Provide the (X, Y) coordinate of the cell's center where the given text is located.  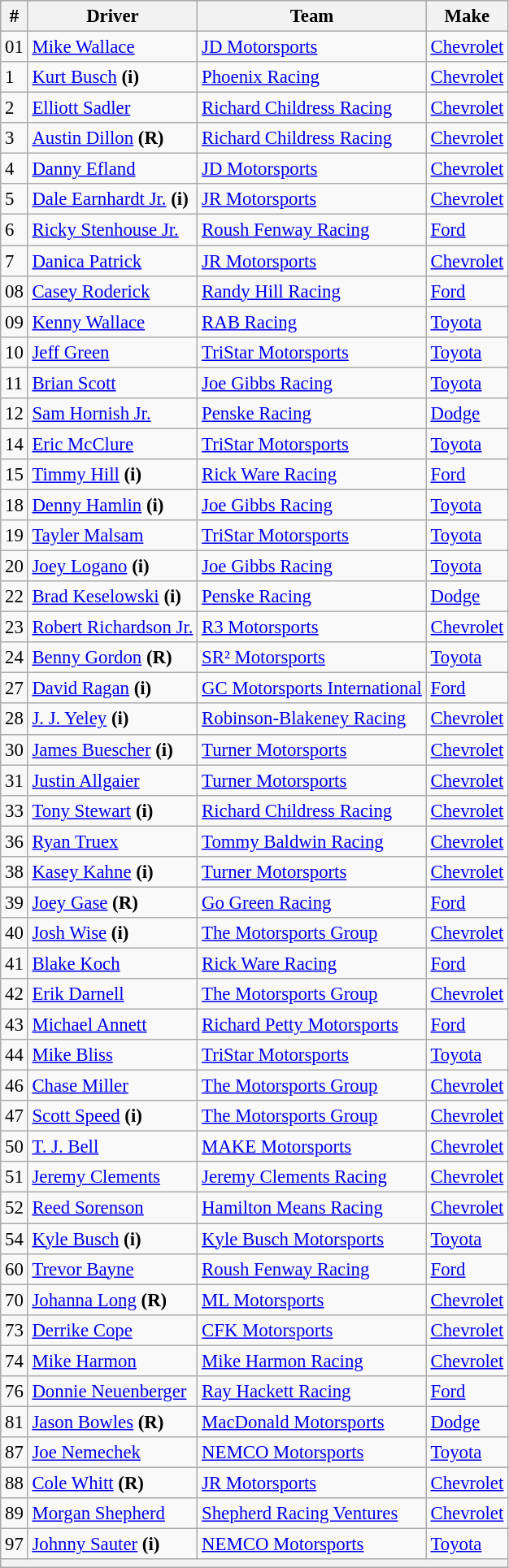
MacDonald Motorsports (312, 1422)
Robinson-Blakeney Racing (312, 719)
J. J. Yeley (i) (112, 719)
Johnny Sauter (i) (112, 1544)
15 (15, 475)
Shepherd Racing Ventures (312, 1514)
3 (15, 138)
Benny Gordon (R) (112, 658)
Mike Harmon Racing (312, 1361)
42 (15, 994)
MAKE Motorsports (312, 1147)
Jason Bowles (R) (112, 1422)
Ricky Stenhouse Jr. (112, 230)
Tayler Malsam (112, 536)
09 (15, 322)
Erik Darnell (112, 994)
22 (15, 597)
Ray Hackett Racing (312, 1392)
74 (15, 1361)
33 (15, 810)
Austin Dillon (R) (112, 138)
31 (15, 780)
Kyle Busch (i) (112, 1239)
12 (15, 414)
Denny Hamlin (i) (112, 505)
2 (15, 108)
Ryan Truex (112, 841)
27 (15, 688)
Kenny Wallace (112, 322)
23 (15, 628)
Danica Patrick (112, 261)
40 (15, 933)
1 (15, 77)
60 (15, 1269)
Timmy Hill (i) (112, 475)
81 (15, 1422)
Kasey Kahne (i) (112, 872)
54 (15, 1239)
Justin Allgaier (112, 780)
Joey Gase (R) (112, 902)
Tommy Baldwin Racing (312, 841)
Randy Hill Racing (312, 291)
08 (15, 291)
Mike Bliss (112, 1055)
30 (15, 749)
Brian Scott (112, 383)
87 (15, 1453)
David Ragan (i) (112, 688)
Jeremy Clements (112, 1178)
24 (15, 658)
Hamilton Means Racing (312, 1208)
Robert Richardson Jr. (112, 628)
Michael Annett (112, 1025)
6 (15, 230)
Reed Sorenson (112, 1208)
RAB Racing (312, 322)
GC Motorsports International (312, 688)
Kyle Busch Motorsports (312, 1239)
20 (15, 567)
Team (312, 16)
36 (15, 841)
Johanna Long (R) (112, 1300)
ML Motorsports (312, 1300)
47 (15, 1116)
Driver (112, 16)
52 (15, 1208)
Donnie Neuenberger (112, 1392)
Go Green Racing (312, 902)
Casey Roderick (112, 291)
14 (15, 444)
Derrike Cope (112, 1330)
Mike Wallace (112, 47)
41 (15, 963)
88 (15, 1483)
Tony Stewart (i) (112, 810)
Chase Miller (112, 1086)
Jeff Green (112, 352)
73 (15, 1330)
10 (15, 352)
97 (15, 1544)
Elliott Sadler (112, 108)
Joey Logano (i) (112, 567)
18 (15, 505)
19 (15, 536)
11 (15, 383)
SR² Motorsports (312, 658)
Scott Speed (i) (112, 1116)
51 (15, 1178)
7 (15, 261)
James Buescher (i) (112, 749)
70 (15, 1300)
Phoenix Racing (312, 77)
Jeremy Clements Racing (312, 1178)
CFK Motorsports (312, 1330)
44 (15, 1055)
Cole Whitt (R) (112, 1483)
01 (15, 47)
Morgan Shepherd (112, 1514)
T. J. Bell (112, 1147)
Mike Harmon (112, 1361)
46 (15, 1086)
Josh Wise (i) (112, 933)
Richard Petty Motorsports (312, 1025)
R3 Motorsports (312, 628)
Make (467, 16)
Eric McClure (112, 444)
# (15, 16)
43 (15, 1025)
Trevor Bayne (112, 1269)
39 (15, 902)
Blake Koch (112, 963)
Dale Earnhardt Jr. (i) (112, 199)
50 (15, 1147)
Sam Hornish Jr. (112, 414)
5 (15, 199)
38 (15, 872)
89 (15, 1514)
Danny Efland (112, 169)
Joe Nemechek (112, 1453)
28 (15, 719)
Brad Keselowski (i) (112, 597)
Kurt Busch (i) (112, 77)
4 (15, 169)
76 (15, 1392)
